For the text-containing cell, return its midpoint in [X, Y] coordinate format. 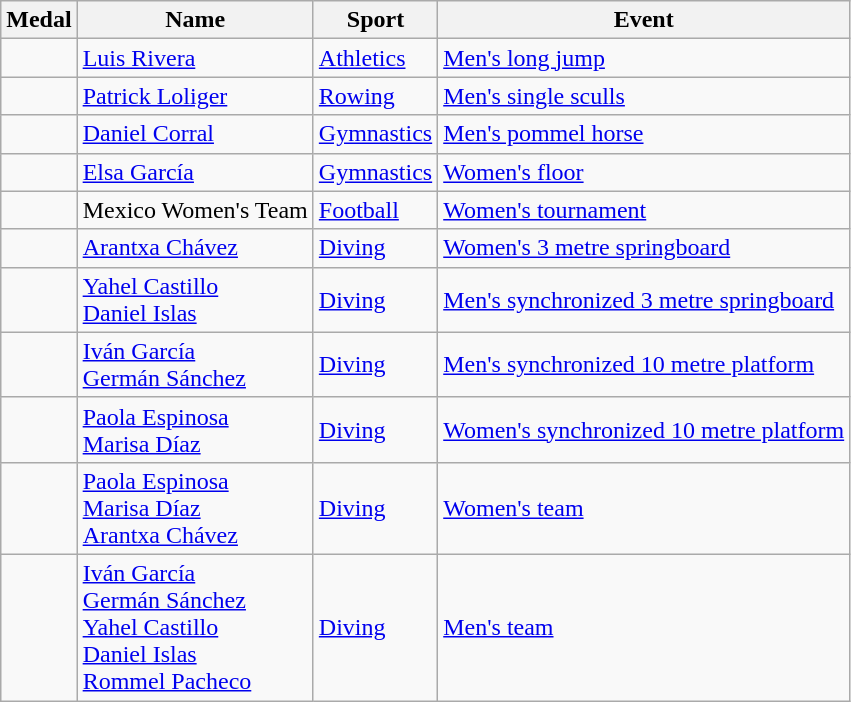
Women's tournament [644, 210]
Rowing [375, 96]
Iván GarcíaGermán Sánchez [195, 364]
Men's long jump [644, 58]
Women's floor [644, 172]
Paola EspinosaMarisa DíazArantxa Chávez [195, 508]
Sport [375, 20]
Men's pommel horse [644, 134]
Women's synchronized 10 metre platform [644, 430]
Men's synchronized 10 metre platform [644, 364]
Football [375, 210]
Luis Rivera [195, 58]
Patrick Loliger [195, 96]
Daniel Corral [195, 134]
Athletics [375, 58]
Mexico Women's Team [195, 210]
Men's single sculls [644, 96]
Arantxa Chávez [195, 248]
Men's synchronized 3 metre springboard [644, 300]
Event [644, 20]
Name [195, 20]
Medal [39, 20]
Elsa García [195, 172]
Men's team [644, 627]
Yahel CastilloDaniel Islas [195, 300]
Paola EspinosaMarisa Díaz [195, 430]
Women's team [644, 508]
Iván GarcíaGermán SánchezYahel CastilloDaniel IslasRommel Pacheco [195, 627]
Women's 3 metre springboard [644, 248]
